Capture the cell that displays the provided text and extract its (X, Y) central coordinate. 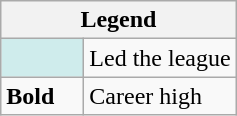
Led the league (160, 58)
Career high (160, 96)
Bold (42, 96)
Legend (118, 20)
